For the text-containing cell, return its midpoint in [X, Y] coordinate format. 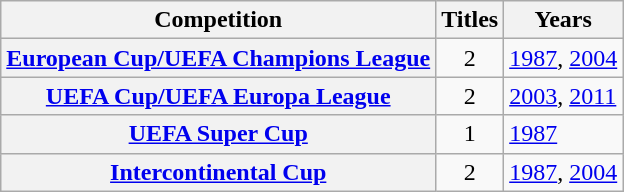
2003, 2011 [564, 96]
UEFA Super Cup [218, 134]
Intercontinental Cup [218, 172]
1987 [564, 134]
Years [564, 20]
Titles [470, 20]
Competition [218, 20]
European Cup/UEFA Champions League [218, 58]
1 [470, 134]
UEFA Cup/UEFA Europa League [218, 96]
